Extract the [x, y] coordinate from the center of the cell holding the provided text.  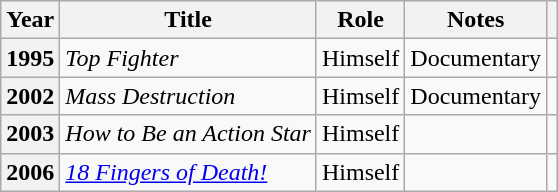
18 Fingers of Death! [188, 172]
Mass Destruction [188, 96]
Title [188, 20]
1995 [30, 58]
2003 [30, 134]
How to Be an Action Star [188, 134]
Top Fighter [188, 58]
Role [360, 20]
Year [30, 20]
2002 [30, 96]
2006 [30, 172]
Notes [476, 20]
